Pinpoint the cell where the given text exists, returning its [X, Y] midpoint coordinate. 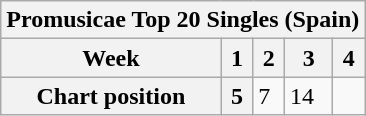
Week [111, 58]
3 [309, 58]
7 [269, 96]
Chart position [111, 96]
14 [309, 96]
4 [349, 58]
5 [237, 96]
2 [269, 58]
1 [237, 58]
Promusicae Top 20 Singles (Spain) [183, 20]
